Return the [X, Y] coordinate for the center point of the cell that contains the specified text.  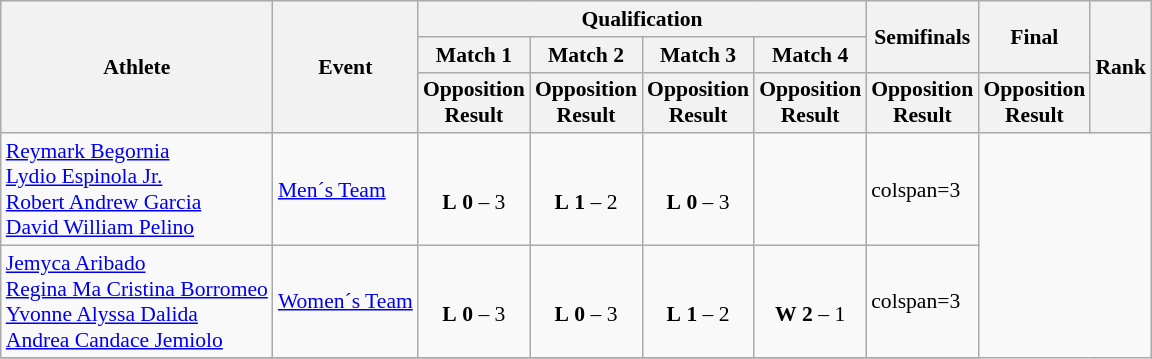
Match 4 [810, 55]
Event [346, 67]
Match 3 [698, 55]
Final [1034, 36]
Athlete [137, 67]
Reymark BegorniaLydio Espinola Jr.Robert Andrew GarciaDavid William Pelino [137, 190]
Match 2 [586, 55]
Women´s Team [346, 302]
Rank [1120, 67]
Jemyca AribadoRegina Ma Cristina BorromeoYvonne Alyssa DalidaAndrea Candace Jemiolo [137, 302]
Men´s Team [346, 190]
Match 1 [474, 55]
Semifinals [922, 36]
W 2 – 1 [810, 302]
Qualification [642, 19]
